Return the [X, Y] coordinate for the center point of the cell that contains the specified text.  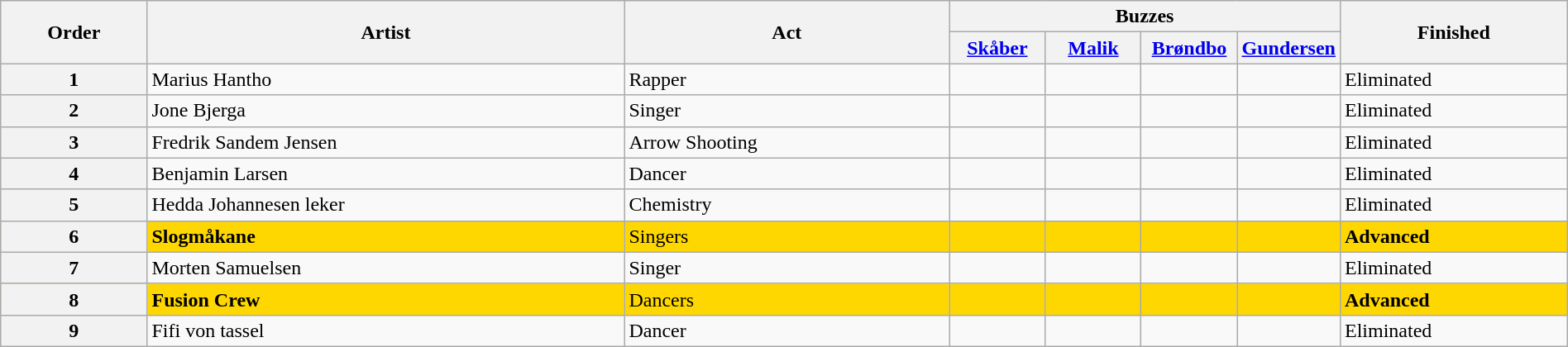
Fusion Crew [385, 299]
Brøndbo [1189, 48]
1 [74, 79]
Arrow Shooting [787, 142]
Singers [787, 236]
Slogmåkane [385, 236]
Malik [1093, 48]
Gundersen [1288, 48]
Morten Samuelsen [385, 268]
Dancers [787, 299]
Fredrik Sandem Jensen [385, 142]
8 [74, 299]
Artist [385, 32]
Jone Bjerga [385, 111]
3 [74, 142]
Marius Hantho [385, 79]
2 [74, 111]
Hedda Johannesen leker [385, 205]
Rapper [787, 79]
Fifi von tassel [385, 330]
Skåber [997, 48]
6 [74, 236]
Buzzes [1145, 17]
4 [74, 173]
Act [787, 32]
5 [74, 205]
9 [74, 330]
Finished [1454, 32]
7 [74, 268]
Order [74, 32]
Chemistry [787, 205]
Benjamin Larsen [385, 173]
